From the cell containing the given text, extract its center point as [x, y] coordinate. 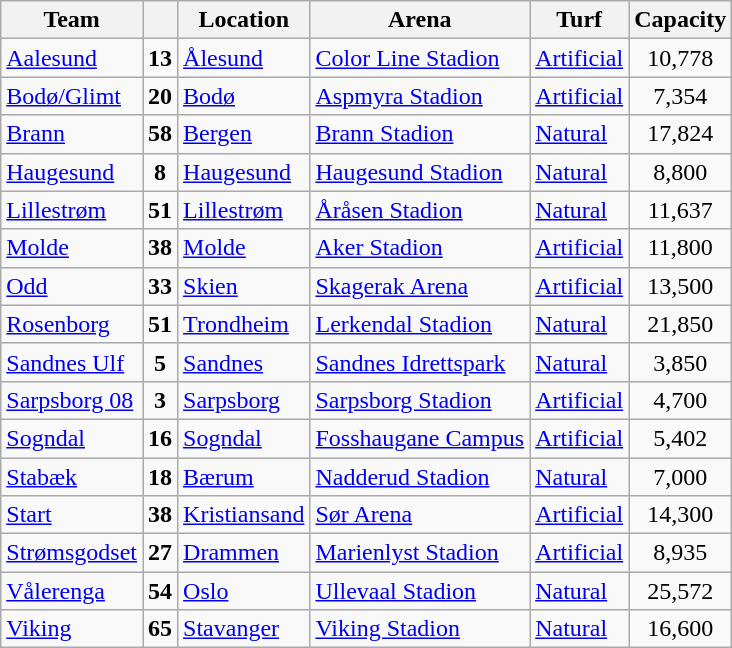
Odd [72, 286]
Vålerenga [72, 591]
3 [160, 400]
18 [160, 477]
Aker Stadion [420, 248]
16 [160, 438]
Oslo [244, 591]
Bergen [244, 134]
27 [160, 553]
Ålesund [244, 58]
58 [160, 134]
Brann [72, 134]
Trondheim [244, 324]
13 [160, 58]
Kristiansand [244, 515]
65 [160, 629]
Sarpsborg [244, 400]
33 [160, 286]
Sandnes Idrettspark [420, 362]
Nadderud Stadion [420, 477]
Lerkendal Stadion [420, 324]
Turf [580, 20]
Bærum [244, 477]
Marienlyst Stadion [420, 553]
5,402 [680, 438]
11,637 [680, 210]
25,572 [680, 591]
13,500 [680, 286]
Brann Stadion [420, 134]
14,300 [680, 515]
Åråsen Stadion [420, 210]
Drammen [244, 553]
Aspmyra Stadion [420, 96]
Sør Arena [420, 515]
Location [244, 20]
Team [72, 20]
Start [72, 515]
Bodø [244, 96]
Color Line Stadion [420, 58]
10,778 [680, 58]
Sandnes Ulf [72, 362]
20 [160, 96]
Skien [244, 286]
Viking [72, 629]
Stabæk [72, 477]
3,850 [680, 362]
17,824 [680, 134]
Sarpsborg 08 [72, 400]
Bodø/Glimt [72, 96]
Aalesund [72, 58]
Viking Stadion [420, 629]
7,354 [680, 96]
Haugesund Stadion [420, 172]
Arena [420, 20]
Strømsgodset [72, 553]
8,935 [680, 553]
5 [160, 362]
Ullevaal Stadion [420, 591]
11,800 [680, 248]
Skagerak Arena [420, 286]
7,000 [680, 477]
4,700 [680, 400]
16,600 [680, 629]
8 [160, 172]
Stavanger [244, 629]
21,850 [680, 324]
Capacity [680, 20]
Rosenborg [72, 324]
54 [160, 591]
Sandnes [244, 362]
Fosshaugane Campus [420, 438]
Sarpsborg Stadion [420, 400]
8,800 [680, 172]
